Output the (x, y) coordinate of the center of the cell containing the given text.  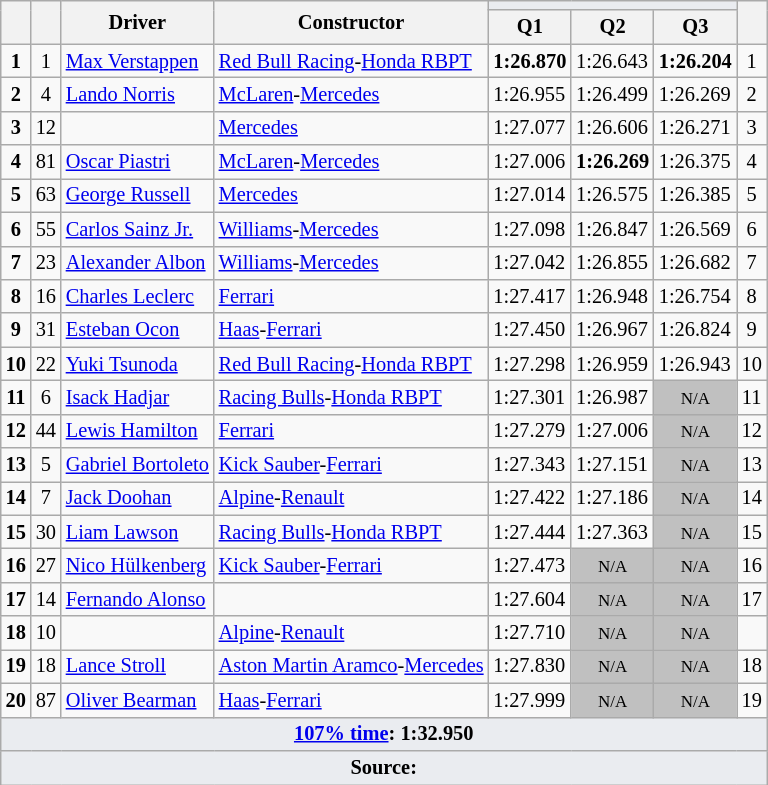
Gabriel Bortoleto (138, 465)
Oscar Piastri (138, 162)
20 (16, 700)
1:26.870 (530, 61)
1:27.279 (530, 431)
1:27.422 (530, 498)
Jack Doohan (138, 498)
27 (46, 565)
81 (46, 162)
1:26.948 (612, 296)
1:27.444 (530, 532)
1:26.987 (612, 397)
Yuki Tsunoda (138, 364)
1:26.943 (696, 364)
1:27.186 (612, 498)
Isack Hadjar (138, 397)
1:26.375 (696, 162)
Charles Leclerc (138, 296)
1:26.955 (530, 94)
Fernando Alonso (138, 599)
1:27.710 (530, 633)
107% time: 1:32.950 (384, 734)
1:27.042 (530, 263)
63 (46, 195)
1:27.450 (530, 330)
1:26.959 (612, 364)
1:26.569 (696, 229)
Alexander Albon (138, 263)
1:26.271 (696, 128)
Carlos Sainz Jr. (138, 229)
Source: (384, 767)
1:27.014 (530, 195)
Oliver Bearman (138, 700)
Lance Stroll (138, 666)
1:27.417 (530, 296)
Constructor (352, 22)
1:26.824 (696, 330)
1:26.855 (612, 263)
Aston Martin Aramco-Mercedes (352, 666)
1:27.298 (530, 364)
1:27.363 (612, 532)
1:26.575 (612, 195)
1:26.682 (696, 263)
1:26.754 (696, 296)
Driver (138, 22)
1:26.499 (612, 94)
31 (46, 330)
George Russell (138, 195)
1:26.967 (612, 330)
1:26.385 (696, 195)
22 (46, 364)
23 (46, 263)
Lewis Hamilton (138, 431)
55 (46, 229)
Liam Lawson (138, 532)
30 (46, 532)
1:27.473 (530, 565)
1:27.077 (530, 128)
1:26.643 (612, 61)
Max Verstappen (138, 61)
Q2 (612, 27)
1:27.151 (612, 465)
1:26.606 (612, 128)
1:27.301 (530, 397)
Nico Hülkenberg (138, 565)
Esteban Ocon (138, 330)
Q1 (530, 27)
Q3 (696, 27)
1:27.830 (530, 666)
Lando Norris (138, 94)
1:27.604 (530, 599)
87 (46, 700)
44 (46, 431)
1:27.098 (530, 229)
1:26.847 (612, 229)
1:27.999 (530, 700)
1:26.204 (696, 61)
1:27.343 (530, 465)
